Output the (X, Y) coordinate of the center of the cell containing the given text.  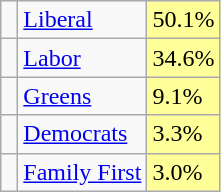
34.6% (184, 58)
3.0% (184, 172)
Democrats (82, 134)
Labor (82, 58)
9.1% (184, 96)
Greens (82, 96)
50.1% (184, 20)
Family First (82, 172)
3.3% (184, 134)
Liberal (82, 20)
